Search for the cell housing the specified text and yield its (x, y) center coordinate. 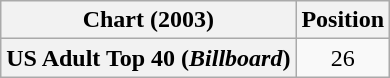
26 (343, 58)
Position (343, 20)
US Adult Top 40 (Billboard) (148, 58)
Chart (2003) (148, 20)
